Detect which cell encompasses the target text, then output its [X, Y] center coordinate. 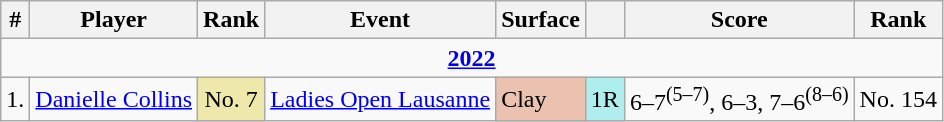
No. 7 [232, 100]
Score [739, 20]
2022 [472, 58]
Event [380, 20]
Surface [541, 20]
Player [114, 20]
6–7(5–7), 6–3, 7–6(8–6) [739, 100]
# [16, 20]
1R [604, 100]
1. [16, 100]
No. 154 [898, 100]
Ladies Open Lausanne [380, 100]
Clay [541, 100]
Danielle Collins [114, 100]
